Extract the (x, y) coordinate from the center of the cell holding the provided text.  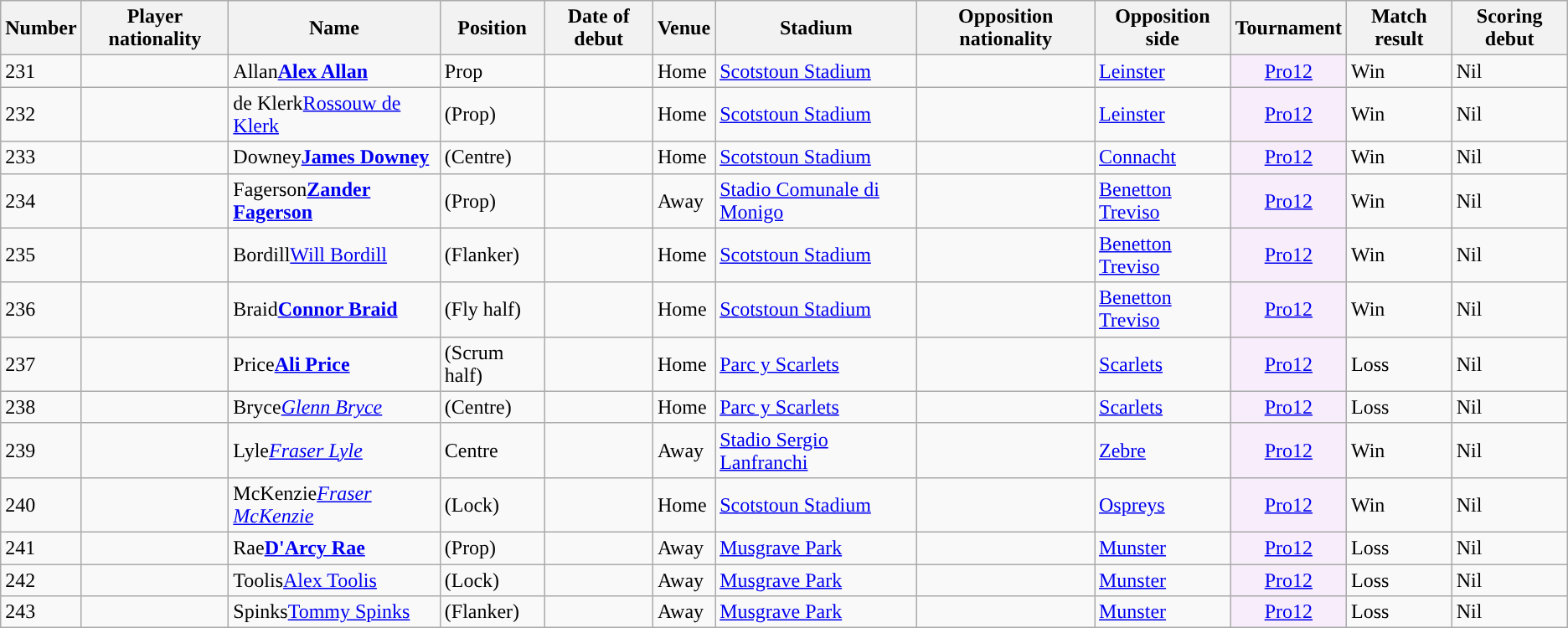
PriceAli Price (334, 363)
Venue (683, 28)
Prop (493, 71)
(Fly half) (493, 310)
233 (41, 157)
Stadium (816, 28)
Tournament (1288, 28)
234 (41, 201)
BraidConnor Braid (334, 310)
BordillWill Bordill (334, 255)
DowneyJames Downey (334, 157)
Position (493, 28)
241 (41, 548)
239 (41, 450)
Stadio Comunale di Monigo (816, 201)
243 (41, 612)
Stadio Sergio Lanfranchi (816, 450)
Opposition nationality (1006, 28)
(Scrum half) (493, 363)
240 (41, 504)
236 (41, 310)
RaeD'Arcy Rae (334, 548)
SpinksTommy Spinks (334, 612)
231 (41, 71)
LyleFraser Lyle (334, 450)
Centre (493, 450)
232 (41, 114)
Player nationality (155, 28)
ToolisAlex Toolis (334, 580)
Date of debut (598, 28)
Ospreys (1163, 504)
242 (41, 580)
de KlerkRossouw de Klerk (334, 114)
Match result (1399, 28)
Zebre (1163, 450)
FagersonZander Fagerson (334, 201)
Opposition side (1163, 28)
Number (41, 28)
Scoring debut (1509, 28)
Name (334, 28)
237 (41, 363)
Connacht (1163, 157)
238 (41, 407)
McKenzieFraser McKenzie (334, 504)
BryceGlenn Bryce (334, 407)
AllanAlex Allan (334, 71)
235 (41, 255)
